For the text-containing cell, return its midpoint in [x, y] coordinate format. 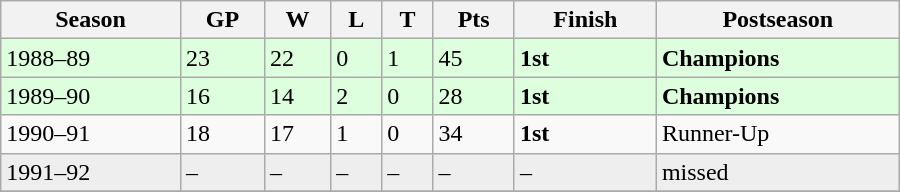
16 [222, 96]
1989–90 [91, 96]
1990–91 [91, 134]
28 [474, 96]
18 [222, 134]
34 [474, 134]
Runner-Up [778, 134]
Postseason [778, 20]
22 [297, 58]
Pts [474, 20]
Finish [585, 20]
T [408, 20]
1991–92 [91, 172]
45 [474, 58]
GP [222, 20]
14 [297, 96]
23 [222, 58]
W [297, 20]
Season [91, 20]
1988–89 [91, 58]
missed [778, 172]
17 [297, 134]
2 [356, 96]
L [356, 20]
